Identify which cell holds the provided text, then report its (X, Y) central coordinate. 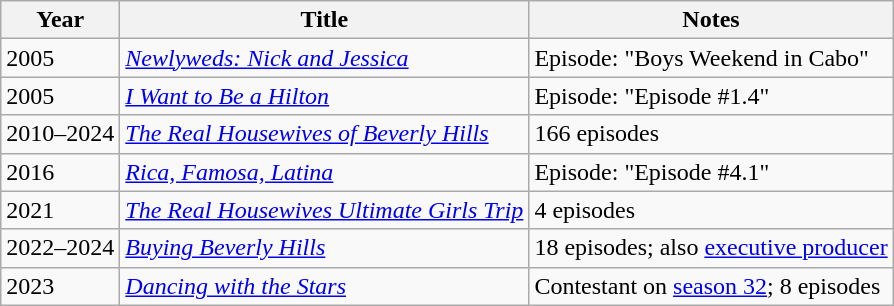
Year (60, 20)
The Real Housewives Ultimate Girls Trip (324, 210)
18 episodes; also executive producer (711, 248)
2010–2024 (60, 134)
Buying Beverly Hills (324, 248)
Episode: "Episode #4.1" (711, 172)
Episode: "Episode #1.4" (711, 96)
Title (324, 20)
4 episodes (711, 210)
Contestant on season 32; 8 episodes (711, 286)
166 episodes (711, 134)
Rica, Famosa, Latina (324, 172)
2022–2024 (60, 248)
The Real Housewives of Beverly Hills (324, 134)
2023 (60, 286)
I Want to Be a Hilton (324, 96)
Newlyweds: Nick and Jessica (324, 58)
2016 (60, 172)
Notes (711, 20)
2021 (60, 210)
Episode: "Boys Weekend in Cabo" (711, 58)
Dancing with the Stars (324, 286)
